Extract the (X, Y) coordinate from the center of the cell holding the provided text.  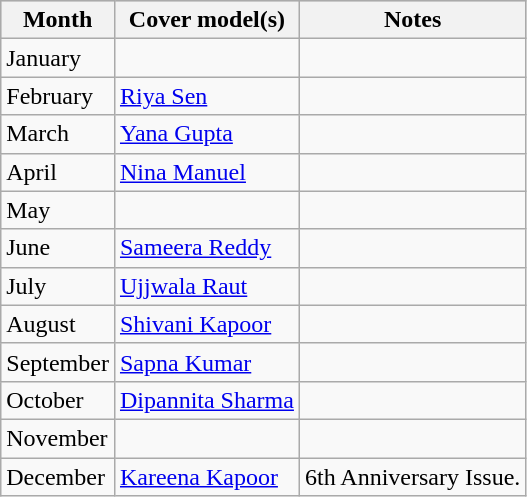
Riya Sen (206, 96)
Shivani Kapoor (206, 324)
June (58, 248)
July (58, 286)
September (58, 362)
Yana Gupta (206, 134)
November (58, 438)
Sameera Reddy (206, 248)
Notes (412, 20)
Dipannita Sharma (206, 400)
6th Anniversary Issue. (412, 477)
February (58, 96)
October (58, 400)
Cover model(s) (206, 20)
Sapna Kumar (206, 362)
May (58, 210)
Month (58, 20)
August (58, 324)
March (58, 134)
Kareena Kapoor (206, 477)
December (58, 477)
Ujjwala Raut (206, 286)
April (58, 172)
January (58, 58)
Nina Manuel (206, 172)
